Locate the cell with the specified text and output its [x, y] center coordinate. 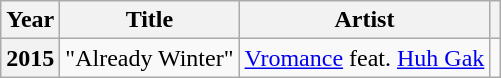
Year [30, 20]
Artist [364, 20]
Title [150, 20]
"Already Winter" [150, 58]
Vromance feat. Huh Gak [364, 58]
2015 [30, 58]
